Extract the (X, Y) coordinate from the center of the cell holding the provided text.  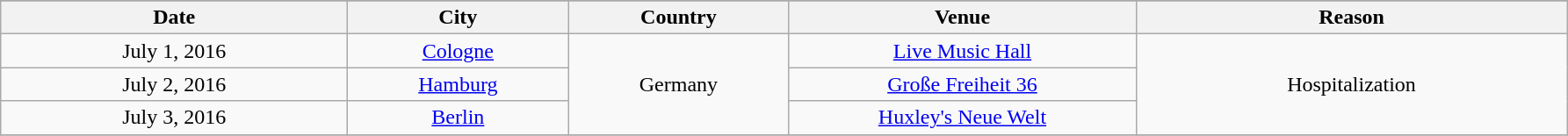
Date (174, 18)
City (459, 18)
July 3, 2016 (174, 118)
Huxley's Neue Welt (963, 118)
Reason (1351, 18)
Live Music Hall (963, 51)
July 2, 2016 (174, 84)
Cologne (459, 51)
Berlin (459, 118)
July 1, 2016 (174, 51)
Große Freiheit 36 (963, 84)
Hamburg (459, 84)
Hospitalization (1351, 84)
Germany (678, 84)
Country (678, 18)
Venue (963, 18)
